Locate the cell with the specified text and output its (X, Y) center coordinate. 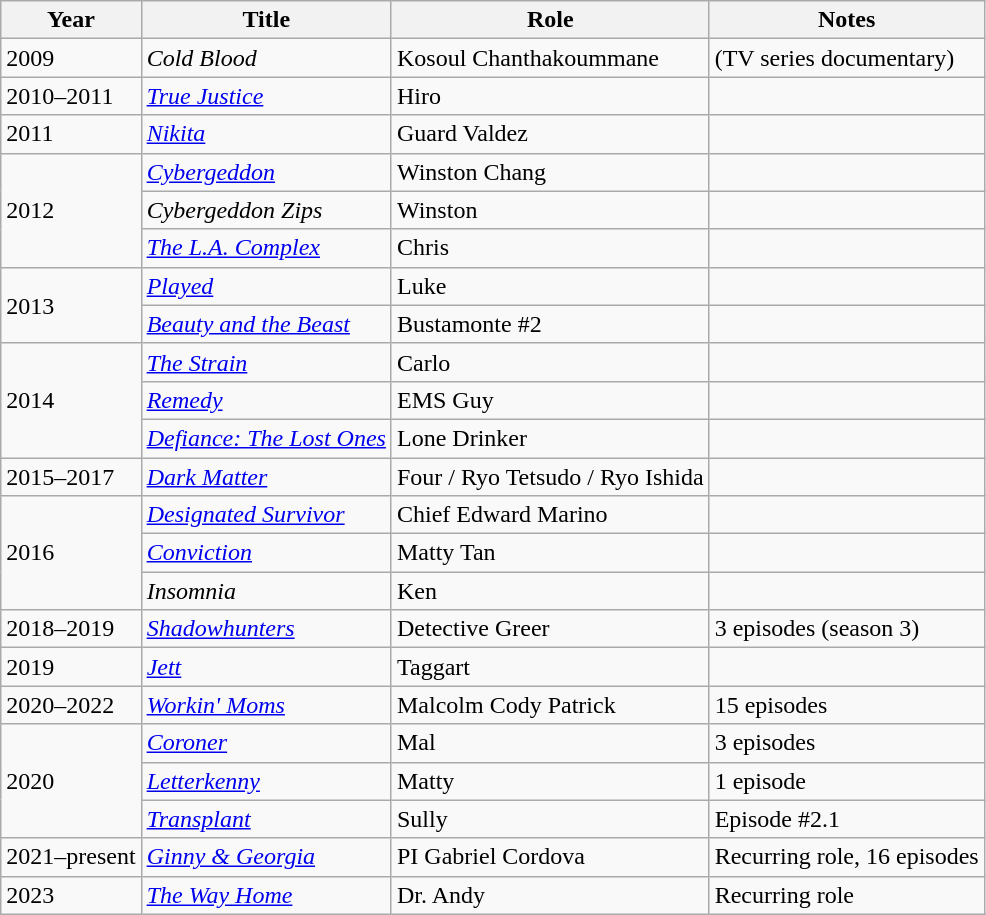
Remedy (266, 400)
Conviction (266, 553)
Guard Valdez (550, 134)
Matty Tan (550, 553)
Chris (550, 248)
Designated Survivor (266, 515)
Ginny & Georgia (266, 857)
2011 (71, 134)
Dr. Andy (550, 895)
True Justice (266, 96)
Letterkenny (266, 781)
Episode #2.1 (846, 819)
2010–2011 (71, 96)
Recurring role, 16 episodes (846, 857)
2012 (71, 210)
Carlo (550, 362)
Malcolm Cody Patrick (550, 705)
2014 (71, 400)
2021–present (71, 857)
Chief Edward Marino (550, 515)
Cybergeddon (266, 172)
2018–2019 (71, 629)
Cold Blood (266, 58)
Coroner (266, 743)
Beauty and the Beast (266, 324)
Year (71, 20)
Ken (550, 591)
Matty (550, 781)
3 episodes (846, 743)
Luke (550, 286)
2020–2022 (71, 705)
2019 (71, 667)
The Strain (266, 362)
The Way Home (266, 895)
Notes (846, 20)
1 episode (846, 781)
(TV series documentary) (846, 58)
PI Gabriel Cordova (550, 857)
Defiance: The Lost Ones (266, 438)
Mal (550, 743)
Taggart (550, 667)
Cybergeddon Zips (266, 210)
Sully (550, 819)
EMS Guy (550, 400)
2009 (71, 58)
2015–2017 (71, 477)
Lone Drinker (550, 438)
Insomnia (266, 591)
2023 (71, 895)
Winston (550, 210)
Role (550, 20)
Winston Chang (550, 172)
15 episodes (846, 705)
Dark Matter (266, 477)
Nikita (266, 134)
Transplant (266, 819)
Workin' Moms (266, 705)
Recurring role (846, 895)
2020 (71, 781)
Played (266, 286)
3 episodes (season 3) (846, 629)
2016 (71, 553)
The L.A. Complex (266, 248)
Detective Greer (550, 629)
Jett (266, 667)
Title (266, 20)
Bustamonte #2 (550, 324)
Kosoul Chanthakoummane (550, 58)
Shadowhunters (266, 629)
Hiro (550, 96)
Four / Ryo Tetsudo / Ryo Ishida (550, 477)
2013 (71, 305)
